Determine the (x, y) coordinate at the center of the cell enclosing the given text.  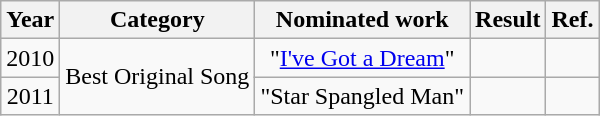
Ref. (572, 20)
Category (158, 20)
Nominated work (362, 20)
Best Original Song (158, 77)
"Star Spangled Man" (362, 96)
Result (508, 20)
Year (30, 20)
"I've Got a Dream" (362, 58)
2010 (30, 58)
2011 (30, 96)
